Return (X, Y) of the center of cell containing provided text 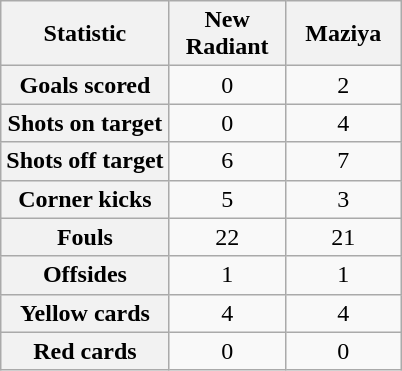
Shots off target (85, 161)
Corner kicks (85, 199)
21 (343, 237)
3 (343, 199)
5 (227, 199)
Statistic (85, 34)
Shots on target (85, 123)
Red cards (85, 351)
Fouls (85, 237)
Yellow cards (85, 313)
7 (343, 161)
22 (227, 237)
6 (227, 161)
Offsides (85, 275)
Maziya (343, 34)
2 (343, 85)
Goals scored (85, 85)
New Radiant (227, 34)
